Determine the (X, Y) coordinate at the center of the cell enclosing the given text.  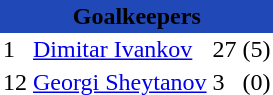
Dimitar Ivankov (120, 50)
1 (15, 50)
27 (225, 50)
